Find where the given text appears and provide that cell's center as (x, y) coordinate. 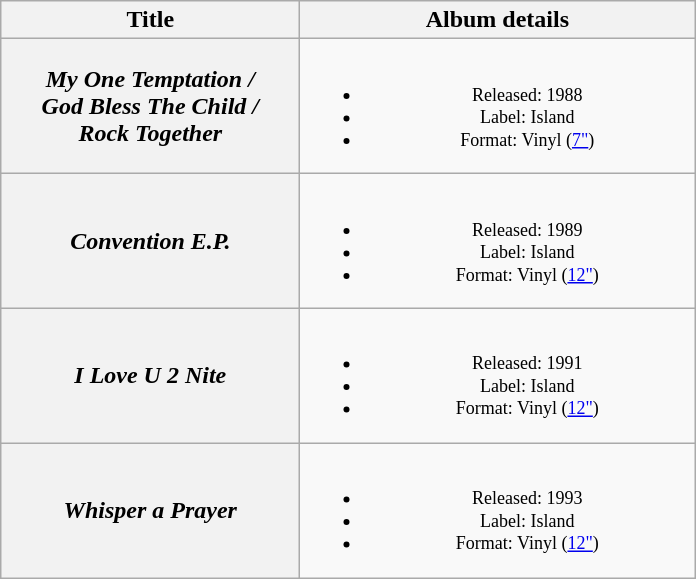
Released: 1988Label: IslandFormat: Vinyl (7") (498, 106)
Released: 1989Label: IslandFormat: Vinyl (12") (498, 240)
Released: 1991Label: IslandFormat: Vinyl (12") (498, 376)
Title (150, 20)
Album details (498, 20)
My One Temptation / God Bless The Child / Rock Together (150, 106)
I Love U 2 Nite (150, 376)
Convention E.P. (150, 240)
Released: 1993Label: IslandFormat: Vinyl (12") (498, 510)
Whisper a Prayer (150, 510)
